Scan for the cell matching the given text and deliver its (X, Y) coordinate at center. 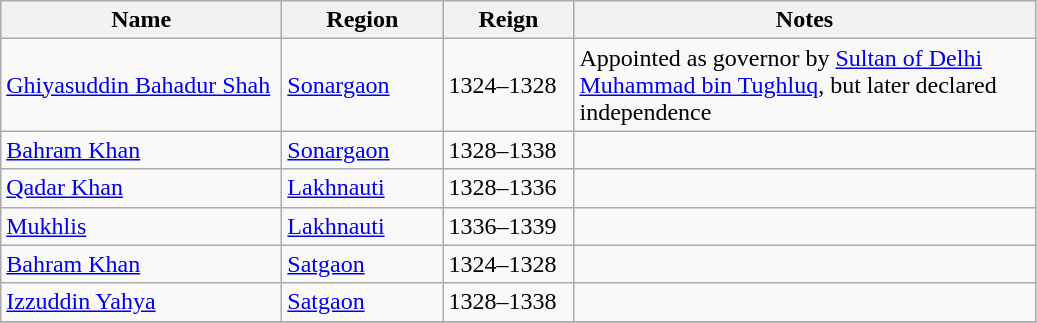
Ghiyasuddin Bahadur Shah (142, 85)
Reign (508, 20)
1328–1336 (508, 188)
Name (142, 20)
1336–1339 (508, 226)
Izzuddin Yahya (142, 302)
Qadar Khan (142, 188)
Region (362, 20)
Appointed as governor by Sultan of Delhi Muhammad bin Tughluq, but later declared independence (804, 85)
Notes (804, 20)
Mukhlis (142, 226)
